Return the [X, Y] coordinate for the center point of the cell that contains the specified text.  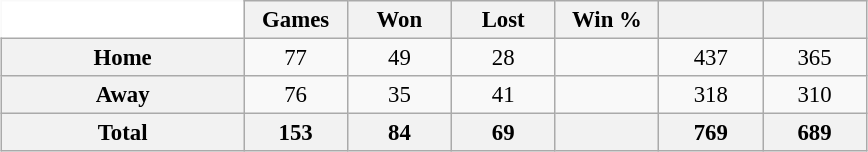
28 [503, 57]
153 [296, 133]
76 [296, 95]
77 [296, 57]
84 [399, 133]
35 [399, 95]
689 [815, 133]
41 [503, 95]
Away [123, 95]
Win % [607, 20]
Total [123, 133]
310 [815, 95]
365 [815, 57]
69 [503, 133]
Games [296, 20]
Won [399, 20]
437 [711, 57]
318 [711, 95]
Lost [503, 20]
Home [123, 57]
769 [711, 133]
49 [399, 57]
